Extract the (X, Y) coordinate from the center of the cell holding the provided text.  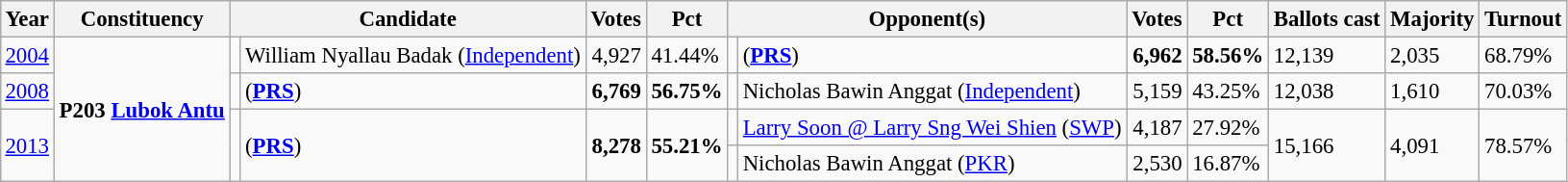
4,091 (1432, 146)
56.75% (686, 91)
15,166 (1327, 146)
4,187 (1157, 128)
P203 Lubok Antu (142, 109)
16.87% (1229, 164)
Constituency (142, 19)
Larry Soon @ Larry Sng Wei Shien (SWP) (933, 128)
41.44% (686, 55)
Turnout (1523, 19)
Majority (1432, 19)
6,769 (615, 91)
12,038 (1327, 91)
8,278 (615, 146)
2013 (27, 146)
43.25% (1229, 91)
2,035 (1432, 55)
6,962 (1157, 55)
William Nyallau Badak (Independent) (413, 55)
Year (27, 19)
Nicholas Bawin Anggat (PKR) (933, 164)
Nicholas Bawin Anggat (Independent) (933, 91)
1,610 (1432, 91)
Opponent(s) (927, 19)
5,159 (1157, 91)
78.57% (1523, 146)
2004 (27, 55)
70.03% (1523, 91)
55.21% (686, 146)
68.79% (1523, 55)
2,530 (1157, 164)
2008 (27, 91)
27.92% (1229, 128)
Candidate (408, 19)
12,139 (1327, 55)
Ballots cast (1327, 19)
4,927 (615, 55)
58.56% (1229, 55)
